Output the [x, y] coordinate of the center of the cell containing the given text.  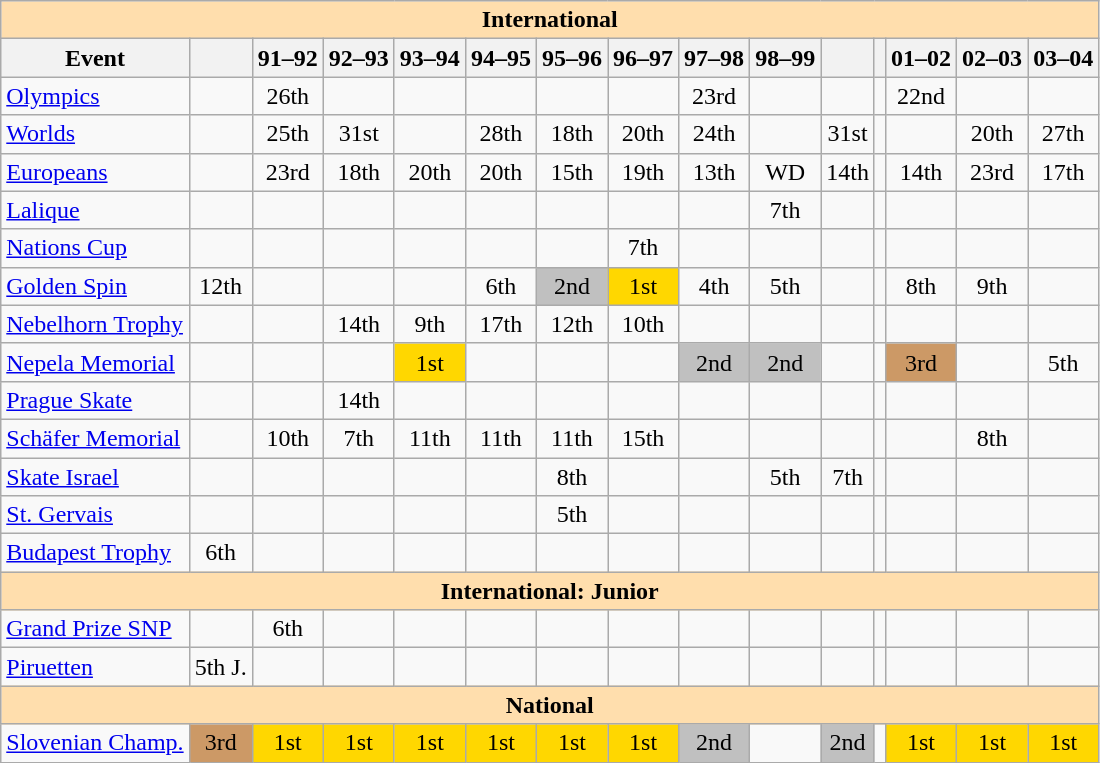
Piruetten [95, 667]
International [550, 20]
22nd [922, 96]
Nebelhorn Trophy [95, 324]
95–96 [572, 58]
St. Gervais [95, 515]
02–03 [992, 58]
24th [714, 134]
Slovenian Champ. [95, 743]
27th [1064, 134]
Grand Prize SNP [95, 629]
98–99 [786, 58]
Event [95, 58]
19th [644, 172]
Prague Skate [95, 400]
92–93 [358, 58]
91–92 [288, 58]
93–94 [430, 58]
Nepela Memorial [95, 362]
Budapest Trophy [95, 553]
Olympics [95, 96]
Schäfer Memorial [95, 438]
28th [500, 134]
WD [786, 172]
Worlds [95, 134]
13th [714, 172]
4th [714, 286]
94–95 [500, 58]
Europeans [95, 172]
01–02 [922, 58]
National [550, 705]
Golden Spin [95, 286]
03–04 [1064, 58]
96–97 [644, 58]
97–98 [714, 58]
5th J. [220, 667]
International: Junior [550, 591]
26th [288, 96]
Nations Cup [95, 248]
Skate Israel [95, 477]
Lalique [95, 210]
25th [288, 134]
